Output the (x, y) coordinate of the center of the cell containing the given text.  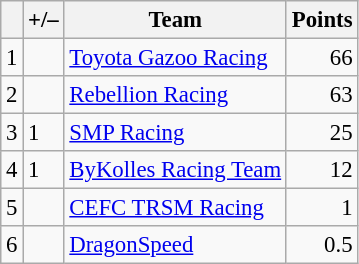
25 (322, 133)
3 (12, 133)
63 (322, 95)
ByKolles Racing Team (175, 170)
0.5 (322, 245)
Points (322, 20)
Team (175, 20)
4 (12, 170)
DragonSpeed (175, 245)
66 (322, 58)
5 (12, 208)
2 (12, 95)
Toyota Gazoo Racing (175, 58)
6 (12, 245)
12 (322, 170)
CEFC TRSM Racing (175, 208)
Rebellion Racing (175, 95)
+/– (44, 20)
SMP Racing (175, 133)
